Return the [X, Y] coordinate for the center point of the cell that contains the specified text.  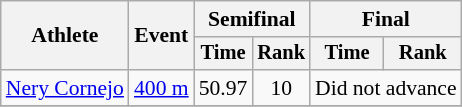
Athlete [65, 36]
Event [162, 36]
10 [281, 88]
400 m [162, 88]
Nery Cornejo [65, 88]
Final [386, 19]
Semifinal [252, 19]
Did not advance [386, 88]
50.97 [224, 88]
